From the cell containing the given text, extract its center point as [x, y] coordinate. 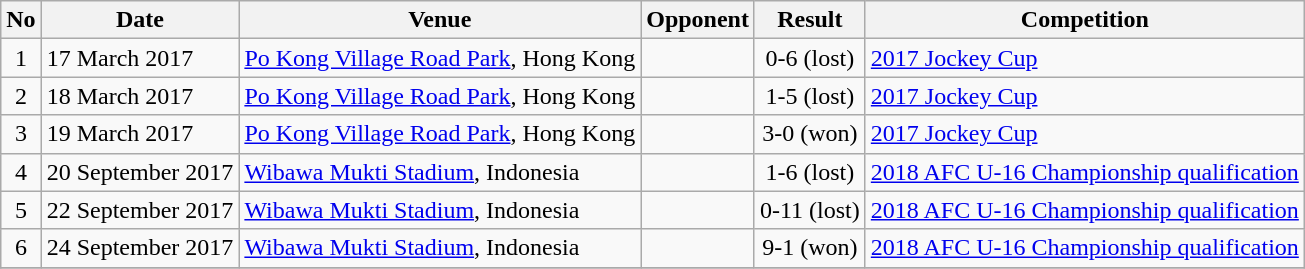
19 March 2017 [140, 134]
6 [21, 248]
2 [21, 96]
17 March 2017 [140, 58]
24 September 2017 [140, 248]
3-0 (won) [810, 134]
Date [140, 20]
3 [21, 134]
9-1 (won) [810, 248]
22 September 2017 [140, 210]
20 September 2017 [140, 172]
1-6 (lost) [810, 172]
1-5 (lost) [810, 96]
18 March 2017 [140, 96]
Result [810, 20]
0-6 (lost) [810, 58]
Competition [1084, 20]
0-11 (lost) [810, 210]
No [21, 20]
4 [21, 172]
Opponent [698, 20]
5 [21, 210]
Venue [440, 20]
1 [21, 58]
